Find where the given text appears and provide that cell's center as (X, Y) coordinate. 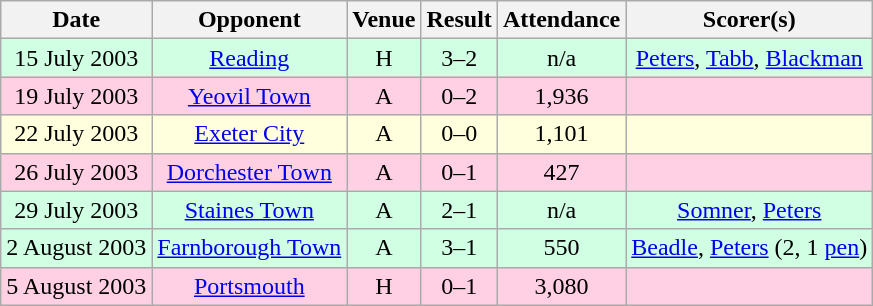
29 July 2003 (76, 210)
Scorer(s) (750, 20)
19 July 2003 (76, 96)
Staines Town (250, 210)
Somner, Peters (750, 210)
Exeter City (250, 134)
3–2 (459, 58)
15 July 2003 (76, 58)
Date (76, 20)
Peters, Tabb, Blackman (750, 58)
550 (561, 248)
Result (459, 20)
Farnborough Town (250, 248)
2–1 (459, 210)
3–1 (459, 248)
1,101 (561, 134)
0–2 (459, 96)
Venue (384, 20)
Reading (250, 58)
5 August 2003 (76, 286)
427 (561, 172)
1,936 (561, 96)
Dorchester Town (250, 172)
Portsmouth (250, 286)
Beadle, Peters (2, 1 pen) (750, 248)
22 July 2003 (76, 134)
Opponent (250, 20)
Attendance (561, 20)
Yeovil Town (250, 96)
26 July 2003 (76, 172)
0–0 (459, 134)
3,080 (561, 286)
2 August 2003 (76, 248)
